Output the (X, Y) coordinate of the center of the cell containing the given text.  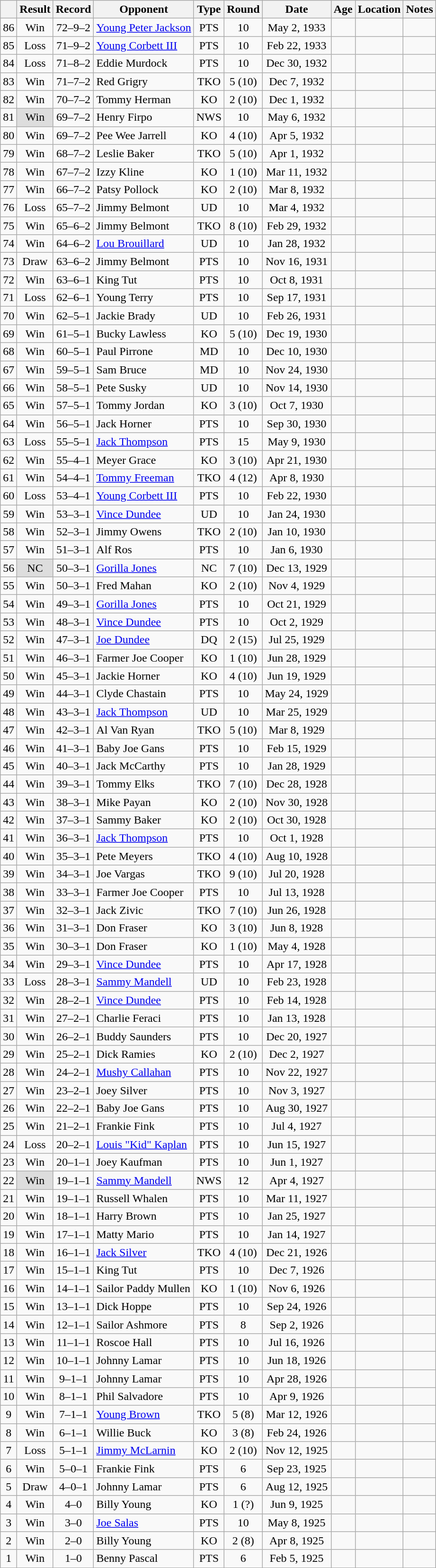
Mar 11, 1927 (296, 1198)
Date (296, 9)
52–3–1 (73, 532)
Jun 1, 1927 (296, 1162)
2–0 (73, 1541)
71–8–2 (73, 63)
Phil Salvadore (144, 1397)
47 (9, 730)
17 (9, 1270)
18 (9, 1252)
Jimmy McLarnin (144, 1451)
Patsy Pollock (144, 189)
Jack Horner (144, 424)
Jan 6, 1930 (296, 550)
Jack Zivic (144, 910)
Location (379, 9)
2 (15) (243, 640)
20 (9, 1216)
39–3–1 (73, 784)
Opponent (144, 9)
Meyer Grace (144, 460)
Jun 28, 1929 (296, 658)
48–3–1 (73, 622)
Mar 12, 1926 (296, 1415)
68–7–2 (73, 153)
Mar 11, 1932 (296, 171)
Lou Brouillard (144, 244)
35 (9, 946)
71–9–2 (73, 45)
86 (9, 27)
21–2–1 (73, 1126)
Pee Wee Jarrell (144, 135)
29 (9, 1054)
38 (9, 892)
26 (9, 1108)
18–1–1 (73, 1216)
1 (9, 1559)
58–5–1 (73, 388)
Apr 8, 1925 (296, 1541)
Jun 26, 1928 (296, 910)
44 (9, 784)
7–1–1 (73, 1415)
24–2–1 (73, 1072)
8 (10) (243, 226)
Dec 7, 1932 (296, 81)
Willie Buck (144, 1433)
55–5–1 (73, 442)
36 (9, 928)
Russell Whalen (144, 1198)
82 (9, 99)
Dec 30, 1932 (296, 63)
58 (9, 532)
56–5–1 (73, 424)
Feb 22, 1930 (296, 496)
27–2–1 (73, 1018)
Feb 14, 1928 (296, 1000)
5 (8) (243, 1415)
Mushy Callahan (144, 1072)
Louis "Kid" Kaplan (144, 1144)
25 (9, 1126)
56 (9, 568)
May 24, 1929 (296, 694)
73 (9, 262)
Feb 15, 1929 (296, 748)
Dec 13, 1929 (296, 568)
54 (9, 604)
Nov 6, 1926 (296, 1288)
Sep 17, 1931 (296, 298)
Jack Silver (144, 1252)
Sep 30, 1930 (296, 424)
Harry Brown (144, 1216)
Dec 28, 1928 (296, 784)
Jun 9, 1925 (296, 1505)
22 (9, 1180)
Pete Susky (144, 388)
Nov 14, 1930 (296, 388)
12–1–1 (73, 1324)
16 (9, 1288)
34 (9, 964)
30 (9, 1036)
4 (9, 1505)
Jul 25, 1929 (296, 640)
1 (?) (243, 1505)
60 (9, 496)
Jun 8, 1928 (296, 928)
5 (9, 1487)
Clyde Chastain (144, 694)
Jan 28, 1929 (296, 766)
11–1–1 (73, 1342)
Matty Mario (144, 1234)
26–2–1 (73, 1036)
Dec 10, 1930 (296, 352)
71 (9, 298)
59–5–1 (73, 370)
1–0 (73, 1559)
Jun 15, 1927 (296, 1144)
Nov 12, 1925 (296, 1451)
DQ (209, 640)
May 6, 1932 (296, 117)
Pete Meyers (144, 856)
Aug 12, 1925 (296, 1487)
53 (9, 622)
23 (9, 1162)
Dec 21, 1926 (296, 1252)
9–1–1 (73, 1379)
Type (209, 9)
Nov 3, 1927 (296, 1090)
Young Brown (144, 1415)
20–1–1 (73, 1162)
44–3–1 (73, 694)
Sep 24, 1926 (296, 1306)
75 (9, 226)
3–0 (73, 1523)
65 (9, 406)
Nov 30, 1928 (296, 802)
4–0–1 (73, 1487)
46 (9, 748)
42 (9, 820)
28–2–1 (73, 1000)
Apr 1, 1932 (296, 153)
43 (9, 802)
5–1–1 (73, 1451)
50 (9, 676)
70 (9, 316)
Jun 18, 1926 (296, 1360)
Dick Hoppe (144, 1306)
Dec 1, 1932 (296, 99)
33 (9, 982)
Mar 25, 1929 (296, 712)
66 (9, 388)
Apr 5, 1932 (296, 135)
Oct 7, 1930 (296, 406)
Jul 20, 1928 (296, 874)
Jul 16, 1926 (296, 1342)
Notes (419, 9)
Oct 8, 1931 (296, 280)
8–1–1 (73, 1397)
Eddie Murdock (144, 63)
49 (9, 694)
5–0–1 (73, 1469)
May 9, 1930 (296, 442)
35–3–1 (73, 856)
57–5–1 (73, 406)
Apr 4, 1927 (296, 1180)
3 (8) (243, 1433)
33–3–1 (73, 892)
Age (343, 9)
Dick Ramies (144, 1054)
45 (9, 766)
37 (9, 910)
Nov 4, 1929 (296, 586)
49–3–1 (73, 604)
85 (9, 45)
Jan 10, 1930 (296, 532)
3 (9, 1523)
40 (9, 856)
Jul 4, 1927 (296, 1126)
Oct 21, 1929 (296, 604)
Mar 4, 1932 (296, 207)
24 (9, 1144)
14 (9, 1324)
Jan 25, 1927 (296, 1216)
Jan 24, 1930 (296, 514)
32–3–1 (73, 910)
Oct 30, 1928 (296, 820)
16–1–1 (73, 1252)
Paul Pirrone (144, 352)
74 (9, 244)
72 (9, 280)
Mar 8, 1932 (296, 189)
39 (9, 874)
Joe Dundee (144, 640)
28 (9, 1072)
81 (9, 117)
55–4–1 (73, 460)
6–1–1 (73, 1433)
Round (243, 9)
15–1–1 (73, 1270)
30–3–1 (73, 946)
46–3–1 (73, 658)
40–3–1 (73, 766)
Apr 8, 1930 (296, 478)
Alf Ros (144, 550)
Jackie Brady (144, 316)
Buddy Saunders (144, 1036)
4–0 (73, 1505)
9 (10) (243, 874)
53–3–1 (73, 514)
37–3–1 (73, 820)
Dec 2, 1927 (296, 1054)
55 (9, 586)
Feb 29, 1932 (296, 226)
51 (9, 658)
Nov 24, 1930 (296, 370)
Sailor Ashmore (144, 1324)
43–3–1 (73, 712)
Feb 23, 1928 (296, 982)
Izzy Kline (144, 171)
Jackie Horner (144, 676)
69 (9, 334)
65–6–2 (73, 226)
2 (8) (243, 1541)
71–7–2 (73, 81)
13 (9, 1342)
61 (9, 478)
Jack McCarthy (144, 766)
62–6–1 (73, 298)
Tommy Freeman (144, 478)
Sam Bruce (144, 370)
Benny Pascal (144, 1559)
Oct 1, 1928 (296, 838)
41 (9, 838)
17–1–1 (73, 1234)
68 (9, 352)
62–5–1 (73, 316)
Tommy Jordan (144, 406)
Jul 13, 1928 (296, 892)
Young Terry (144, 298)
Al Van Ryan (144, 730)
Roscoe Hall (144, 1342)
Jun 19, 1929 (296, 676)
10–1–1 (73, 1360)
54–4–1 (73, 478)
Sep 2, 1926 (296, 1324)
32 (9, 1000)
14–1–1 (73, 1288)
76 (9, 207)
May 4, 1928 (296, 946)
Young Peter Jackson (144, 27)
9 (9, 1415)
84 (9, 63)
Mike Payan (144, 802)
Joe Vargas (144, 874)
11 (9, 1379)
77 (9, 189)
72–9–2 (73, 27)
23–2–1 (73, 1090)
80 (9, 135)
47–3–1 (73, 640)
Record (73, 9)
62 (9, 460)
Apr 28, 1926 (296, 1379)
78 (9, 171)
61–5–1 (73, 334)
45–3–1 (73, 676)
63–6–1 (73, 280)
25–2–1 (73, 1054)
20–2–1 (73, 1144)
2 (9, 1541)
Dec 19, 1930 (296, 334)
65–7–2 (73, 207)
31–3–1 (73, 928)
36–3–1 (73, 838)
4 (12) (243, 478)
May 8, 1925 (296, 1523)
Tommy Herman (144, 99)
59 (9, 514)
Apr 9, 1926 (296, 1397)
Mar 8, 1929 (296, 730)
83 (9, 81)
Sep 23, 1925 (296, 1469)
67–7–2 (73, 171)
Joey Kaufman (144, 1162)
Aug 30, 1927 (296, 1108)
48 (9, 712)
21 (9, 1198)
64–6–2 (73, 244)
Bucky Lawless (144, 334)
Nov 22, 1927 (296, 1072)
64 (9, 424)
Jan 13, 1928 (296, 1018)
70–7–2 (73, 99)
66–7–2 (73, 189)
May 2, 1933 (296, 27)
Dec 7, 1926 (296, 1270)
63 (9, 442)
29–3–1 (73, 964)
Jan 14, 1927 (296, 1234)
7 (9, 1451)
27 (9, 1090)
Feb 22, 1933 (296, 45)
Dec 20, 1927 (296, 1036)
Sammy Baker (144, 820)
Apr 17, 1928 (296, 964)
52 (9, 640)
Fred Mahan (144, 586)
57 (9, 550)
Apr 21, 1930 (296, 460)
42–3–1 (73, 730)
Aug 10, 1928 (296, 856)
31 (9, 1018)
Leslie Baker (144, 153)
Feb 5, 1925 (296, 1559)
Charlie Feraci (144, 1018)
19 (9, 1234)
60–5–1 (73, 352)
28–3–1 (73, 982)
Oct 2, 1929 (296, 622)
Jimmy Owens (144, 532)
79 (9, 153)
Joey Silver (144, 1090)
34–3–1 (73, 874)
Tommy Elks (144, 784)
Red Grigry (144, 81)
Result (35, 9)
Jan 28, 1932 (296, 244)
Feb 26, 1931 (296, 316)
53–4–1 (73, 496)
51–3–1 (73, 550)
38–3–1 (73, 802)
67 (9, 370)
Joe Salas (144, 1523)
13–1–1 (73, 1306)
22–2–1 (73, 1108)
41–3–1 (73, 748)
Henry Firpo (144, 117)
Feb 24, 1926 (296, 1433)
63–6–2 (73, 262)
Sailor Paddy Mullen (144, 1288)
Nov 16, 1931 (296, 262)
